Capture the cell that displays the provided text and extract its (X, Y) central coordinate. 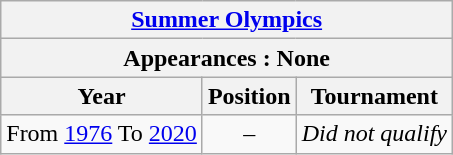
Did not qualify (374, 134)
Summer Olympics (227, 20)
– (249, 134)
From 1976 To 2020 (102, 134)
Year (102, 96)
Position (249, 96)
Appearances : None (227, 58)
Tournament (374, 96)
